Find where the given text appears and provide that cell's center as [X, Y] coordinate. 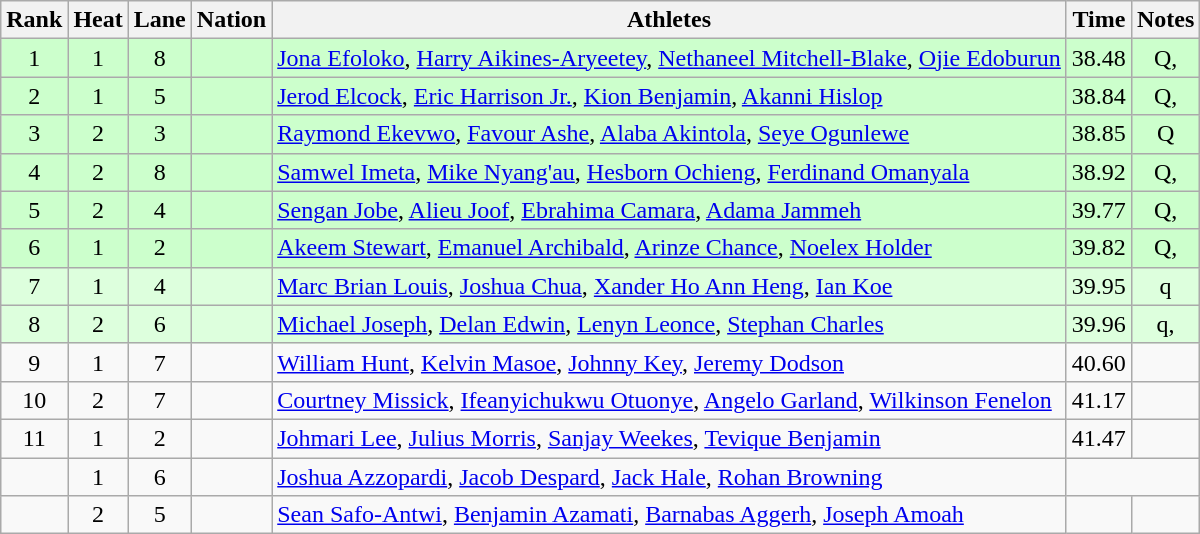
Jerod Elcock, Eric Harrison Jr., Kion Benjamin, Akanni Hislop [670, 96]
Johmari Lee, Julius Morris, Sanjay Weekes, Tevique Benjamin [670, 438]
Joshua Azzopardi, Jacob Despard, Jack Hale, Rohan Browning [670, 477]
40.60 [1098, 362]
Jona Efoloko, Harry Aikines-Aryeetey, Nethaneel Mitchell-Blake, Ojie Edoburun [670, 58]
38.84 [1098, 96]
41.47 [1098, 438]
Rank [34, 20]
Courtney Missick, Ifeanyichukwu Otuonye, Angelo Garland, Wilkinson Fenelon [670, 400]
Athletes [670, 20]
10 [34, 400]
Marc Brian Louis, Joshua Chua, Xander Ho Ann Heng, Ian Koe [670, 286]
Heat [98, 20]
Sean Safo-Antwi, Benjamin Azamati, Barnabas Aggerh, Joseph Amoah [670, 515]
Akeem Stewart, Emanuel Archibald, Arinze Chance, Noelex Holder [670, 248]
Nation [231, 20]
39.82 [1098, 248]
9 [34, 362]
39.77 [1098, 210]
Samwel Imeta, Mike Nyang'au, Hesborn Ochieng, Ferdinand Omanyala [670, 172]
Raymond Ekevwo, Favour Ashe, Alaba Akintola, Seye Ogunlewe [670, 134]
William Hunt, Kelvin Masoe, Johnny Key, Jeremy Dodson [670, 362]
38.85 [1098, 134]
Lane [160, 20]
38.92 [1098, 172]
q, [1165, 324]
38.48 [1098, 58]
11 [34, 438]
39.95 [1098, 286]
39.96 [1098, 324]
q [1165, 286]
Notes [1165, 20]
41.17 [1098, 400]
Michael Joseph, Delan Edwin, Lenyn Leonce, Stephan Charles [670, 324]
Time [1098, 20]
Sengan Jobe, Alieu Joof, Ebrahima Camara, Adama Jammeh [670, 210]
Q [1165, 134]
